Return the [x, y] coordinate for the center point of the cell that contains the specified text.  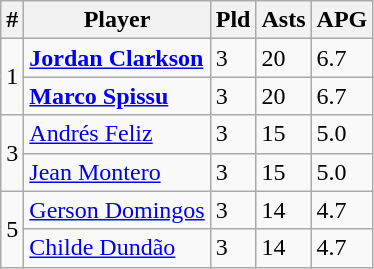
1 [12, 77]
Andrés Feliz [117, 134]
# [12, 20]
APG [342, 20]
Childe Dundão [117, 248]
Gerson Domingos [117, 210]
Marco Spissu [117, 96]
Pld [233, 20]
Jordan Clarkson [117, 58]
Jean Montero [117, 172]
5 [12, 229]
Asts [284, 20]
Player [117, 20]
